Return the (x, y) coordinate for the center point of the cell that contains the specified text.  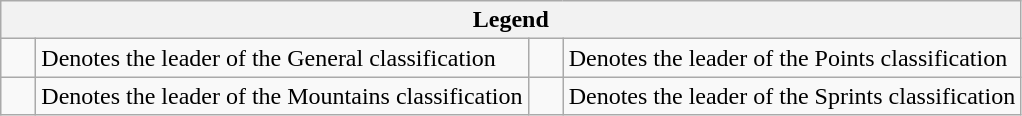
Denotes the leader of the Mountains classification (282, 96)
Denotes the leader of the General classification (282, 58)
Denotes the leader of the Sprints classification (792, 96)
Denotes the leader of the Points classification (792, 58)
Legend (511, 20)
